For the text-containing cell, return its midpoint in (X, Y) coordinate format. 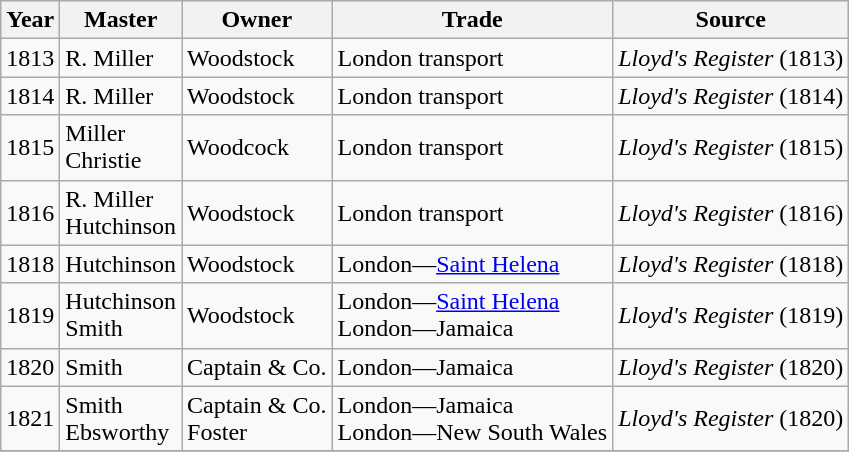
London—Saint HelenaLondon—Jamaica (472, 316)
1814 (30, 96)
1820 (30, 367)
1821 (30, 418)
Year (30, 20)
Hutchinson (121, 264)
Trade (472, 20)
London—Jamaica (472, 367)
SmithEbsworthy (121, 418)
Source (731, 20)
Lloyd's Register (1818) (731, 264)
Captain & Co. (257, 367)
Owner (257, 20)
1815 (30, 148)
Smith (121, 367)
Woodcock (257, 148)
London—JamaicaLondon—New South Wales (472, 418)
London—Saint Helena (472, 264)
1813 (30, 58)
Master (121, 20)
Lloyd's Register (1816) (731, 212)
1818 (30, 264)
Lloyd's Register (1815) (731, 148)
1819 (30, 316)
MillerChristie (121, 148)
Lloyd's Register (1814) (731, 96)
Lloyd's Register (1813) (731, 58)
HutchinsonSmith (121, 316)
Captain & Co. Foster (257, 418)
R. MillerHutchinson (121, 212)
1816 (30, 212)
Lloyd's Register (1819) (731, 316)
